Extract the (X, Y) coordinate from the center of the cell holding the provided text.  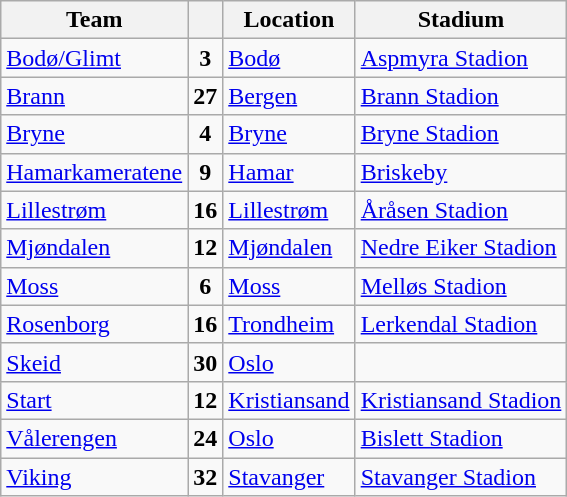
Trondheim (289, 324)
3 (206, 58)
4 (206, 134)
Team (94, 20)
Skeid (94, 362)
Start (94, 400)
Viking (94, 477)
Kristiansand (289, 400)
Brann Stadion (461, 96)
Nedre Eiker Stadion (461, 248)
Brann (94, 96)
Location (289, 20)
Bergen (289, 96)
Hamarkameratene (94, 172)
24 (206, 438)
6 (206, 286)
Lerkendal Stadion (461, 324)
Kristiansand Stadion (461, 400)
Stadium (461, 20)
Bodø (289, 58)
Bodø/Glimt (94, 58)
30 (206, 362)
Stavanger (289, 477)
Åråsen Stadion (461, 210)
Vålerengen (94, 438)
Bislett Stadion (461, 438)
9 (206, 172)
Stavanger Stadion (461, 477)
Melløs Stadion (461, 286)
27 (206, 96)
Bryne Stadion (461, 134)
Aspmyra Stadion (461, 58)
Rosenborg (94, 324)
Briskeby (461, 172)
Hamar (289, 172)
32 (206, 477)
